Extract the (X, Y) coordinate from the center of the cell holding the provided text.  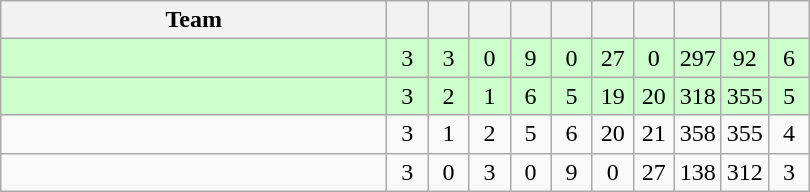
312 (744, 172)
4 (788, 134)
Team (194, 20)
138 (698, 172)
358 (698, 134)
92 (744, 58)
21 (654, 134)
318 (698, 96)
297 (698, 58)
19 (612, 96)
